Scan for the cell matching the given text and deliver its [x, y] coordinate at center. 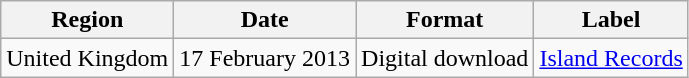
United Kingdom [88, 58]
Region [88, 20]
Digital download [445, 58]
17 February 2013 [265, 58]
Island Records [611, 58]
Label [611, 20]
Format [445, 20]
Date [265, 20]
